Locate the cell with the specified text and output its (x, y) center coordinate. 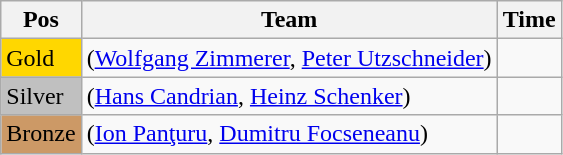
Silver (41, 96)
Time (529, 20)
(Wolfgang Zimmerer, Peter Utzschneider) (289, 58)
(Ion Panţuru, Dumitru Focseneanu) (289, 134)
Gold (41, 58)
Bronze (41, 134)
Pos (41, 20)
(Hans Candrian, Heinz Schenker) (289, 96)
Team (289, 20)
